Determine the [X, Y] coordinate at the center of the cell enclosing the given text.  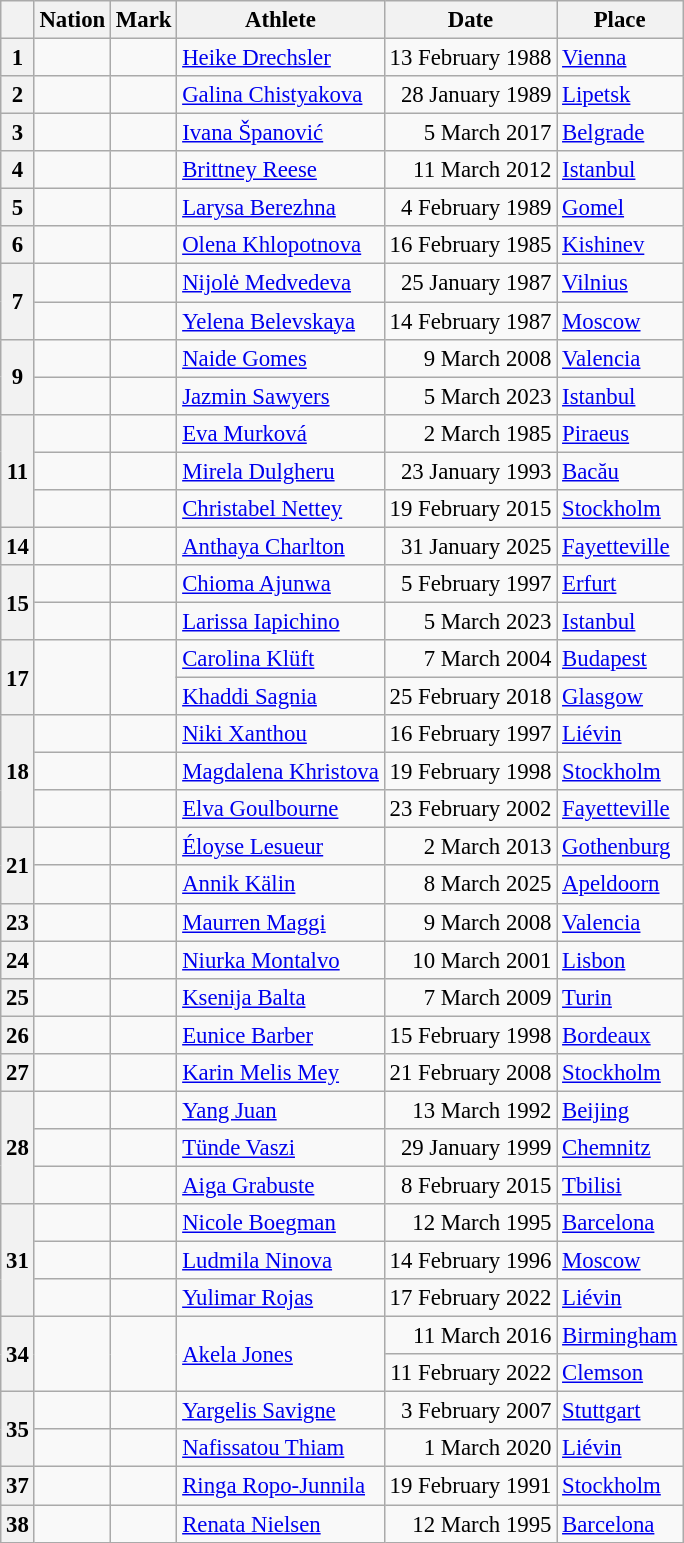
Place [620, 20]
14 February 1996 [470, 1261]
Mirela Dulgheru [280, 471]
Glasgow [620, 697]
Olena Khlopotnova [280, 245]
Athlete [280, 20]
28 [18, 1148]
Budapest [620, 659]
Chemnitz [620, 1148]
16 February 1985 [470, 245]
Éloyse Lesueur [280, 847]
34 [18, 1354]
15 February 1998 [470, 1035]
Vienna [620, 58]
Yelena Belevskaya [280, 321]
Chioma Ajunwa [280, 584]
Akela Jones [280, 1354]
Niurka Montalvo [280, 960]
28 January 1989 [470, 95]
25 February 2018 [470, 697]
Beijing [620, 1110]
Galina Chistyakova [280, 95]
Karin Melis Mey [280, 1073]
13 March 1992 [470, 1110]
11 March 2016 [470, 1336]
Clemson [620, 1373]
Niki Xanthou [280, 734]
Ludmila Ninova [280, 1261]
14 February 1987 [470, 321]
8 February 2015 [470, 1185]
Nafissatou Thiam [280, 1449]
Ivana Španović [280, 133]
Gomel [620, 208]
Apeldoorn [620, 885]
Magdalena Khristova [280, 772]
15 [18, 602]
Yulimar Rojas [280, 1298]
2 March 1985 [470, 433]
35 [18, 1430]
Christabel Nettey [280, 509]
23 February 2002 [470, 809]
7 [18, 302]
10 March 2001 [470, 960]
Anthaya Charlton [280, 546]
Eva Murková [280, 433]
37 [18, 1486]
23 January 1993 [470, 471]
Ksenija Balta [280, 997]
27 [18, 1073]
Nijolė Medvedeva [280, 283]
Jazmin Sawyers [280, 396]
9 [18, 376]
Erfurt [620, 584]
Date [470, 20]
Larysa Berezhna [280, 208]
8 March 2025 [470, 885]
Renata Nielsen [280, 1524]
16 February 1997 [470, 734]
Carolina Klüft [280, 659]
2 March 2013 [470, 847]
19 February 1998 [470, 772]
1 March 2020 [470, 1449]
Ringa Ropo-Junnila [280, 1486]
Yang Juan [280, 1110]
19 February 2015 [470, 509]
7 March 2004 [470, 659]
3 February 2007 [470, 1411]
Nation [72, 20]
11 [18, 470]
13 February 1988 [470, 58]
11 March 2012 [470, 170]
Yargelis Savigne [280, 1411]
Tbilisi [620, 1185]
Piraeus [620, 433]
Turin [620, 997]
31 [18, 1260]
Annik Kälin [280, 885]
Heike Drechsler [280, 58]
Aiga Grabuste [280, 1185]
5 [18, 208]
Vilnius [620, 283]
23 [18, 922]
Eunice Barber [280, 1035]
Gothenburg [620, 847]
24 [18, 960]
Kishinev [620, 245]
Mark [144, 20]
14 [18, 546]
4 February 1989 [470, 208]
25 [18, 997]
11 February 2022 [470, 1373]
25 January 1987 [470, 283]
Elva Goulbourne [280, 809]
Bacău [620, 471]
3 [18, 133]
29 January 1999 [470, 1148]
1 [18, 58]
Bordeaux [620, 1035]
38 [18, 1524]
31 January 2025 [470, 546]
19 February 1991 [470, 1486]
18 [18, 772]
21 February 2008 [470, 1073]
2 [18, 95]
26 [18, 1035]
Nicole Boegman [280, 1223]
Lisbon [620, 960]
Birmingham [620, 1336]
Maurren Maggi [280, 922]
Stuttgart [620, 1411]
Tünde Vaszi [280, 1148]
17 [18, 678]
Belgrade [620, 133]
5 March 2017 [470, 133]
4 [18, 170]
21 [18, 866]
17 February 2022 [470, 1298]
Lipetsk [620, 95]
7 March 2009 [470, 997]
Naide Gomes [280, 358]
5 February 1997 [470, 584]
Larissa Iapichino [280, 621]
Brittney Reese [280, 170]
6 [18, 245]
Khaddi Sagnia [280, 697]
